Detect which cell encompasses the target text, then output its (X, Y) center coordinate. 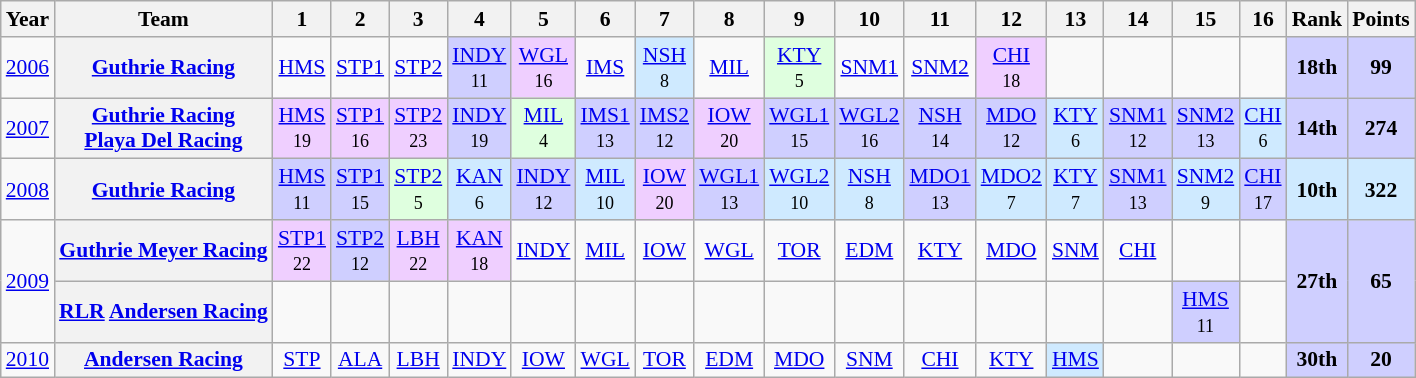
STP122 (302, 250)
1 (302, 19)
MIL10 (604, 190)
HMS19 (302, 128)
Year (28, 19)
STP212 (360, 250)
CHI18 (1012, 68)
MDO12 (1012, 128)
SNM1 (869, 68)
STP116 (360, 128)
MDO113 (940, 190)
IMS212 (664, 128)
99 (1381, 68)
7 (664, 19)
30th (1318, 360)
274 (1381, 128)
KAN18 (479, 250)
2006 (28, 68)
STP (302, 360)
KTY5 (799, 68)
16 (1262, 19)
WGL210 (799, 190)
13 (1076, 19)
STP2 (418, 68)
INDY12 (543, 190)
STP1 (360, 68)
27th (1318, 281)
15 (1206, 19)
MIL4 (543, 128)
2008 (28, 190)
9 (799, 19)
8 (729, 19)
WGL16 (543, 68)
2009 (28, 281)
4 (479, 19)
Team (164, 19)
LBH (418, 360)
14 (1138, 19)
2 (360, 19)
NSH14 (940, 128)
2007 (28, 128)
IMS113 (604, 128)
SNM112 (1138, 128)
14th (1318, 128)
SNM113 (1138, 190)
IMS (604, 68)
11 (940, 19)
STP25 (418, 190)
CHI17 (1262, 190)
MDO27 (1012, 190)
Guthrie RacingPlaya Del Racing (164, 128)
STP115 (360, 190)
LBH22 (418, 250)
SNM29 (1206, 190)
2010 (28, 360)
322 (1381, 190)
5 (543, 19)
65 (1381, 281)
KAN6 (479, 190)
WGL113 (729, 190)
ALA (360, 360)
10 (869, 19)
INDY19 (479, 128)
3 (418, 19)
Points (1381, 19)
20 (1381, 360)
WGL216 (869, 128)
WGL115 (799, 128)
KTY6 (1076, 128)
12 (1012, 19)
SNM2 (940, 68)
INDY11 (479, 68)
SNM213 (1206, 128)
CHI6 (1262, 128)
Guthrie Meyer Racing (164, 250)
Rank (1318, 19)
18th (1318, 68)
KTY7 (1076, 190)
Andersen Racing (164, 360)
RLR Andersen Racing (164, 312)
10th (1318, 190)
6 (604, 19)
STP223 (418, 128)
